Provide the (x, y) coordinate of the cell's center where the given text is located.  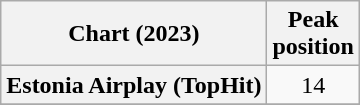
14 (313, 85)
Peakposition (313, 34)
Chart (2023) (134, 34)
Estonia Airplay (TopHit) (134, 85)
